Identify which cell holds the provided text, then report its [x, y] central coordinate. 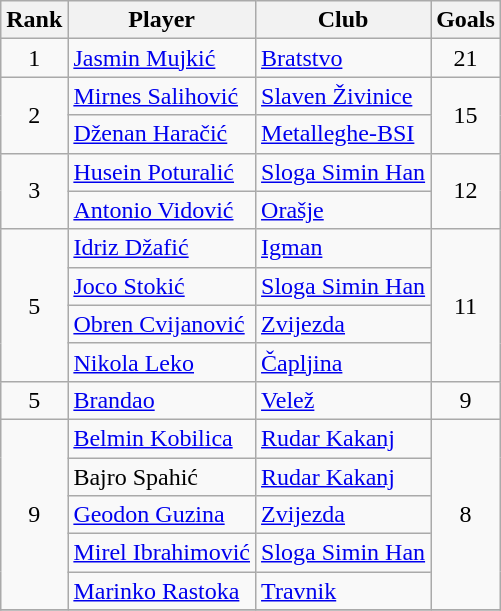
3 [34, 191]
Player [162, 20]
Igman [344, 248]
Antonio Vidović [162, 210]
12 [466, 191]
Rank [34, 20]
Mirnes Salihović [162, 96]
Joco Stokić [162, 286]
Dženan Haračić [162, 134]
Brandao [162, 400]
Orašje [344, 210]
Husein Poturalić [162, 172]
Idriz Džafić [162, 248]
8 [466, 514]
Čapljina [344, 362]
Nikola Leko [162, 362]
Marinko Rastoka [162, 591]
Geodon Guzina [162, 515]
Goals [466, 20]
15 [466, 115]
Slaven Živinice [344, 96]
Bajro Spahić [162, 477]
Bratstvo [344, 58]
Mirel Ibrahimović [162, 553]
Velež [344, 400]
Obren Cvijanović [162, 324]
21 [466, 58]
11 [466, 305]
Travnik [344, 591]
1 [34, 58]
Belmin Kobilica [162, 438]
Club [344, 20]
Metalleghe-BSI [344, 134]
2 [34, 115]
Jasmin Mujkić [162, 58]
